Detect which cell encompasses the target text, then output its [x, y] center coordinate. 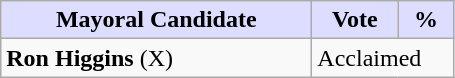
Ron Higgins (X) [156, 58]
% [426, 20]
Vote [355, 20]
Mayoral Candidate [156, 20]
Acclaimed [383, 58]
